Scan for the cell matching the given text and deliver its (X, Y) coordinate at center. 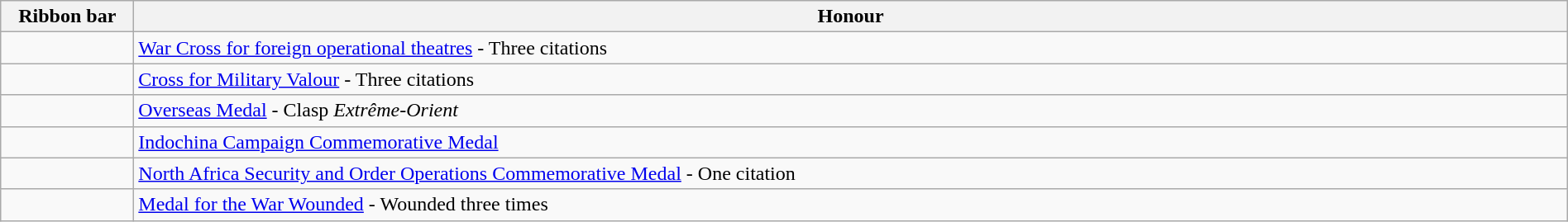
Medal for the War Wounded - Wounded three times (850, 205)
Cross for Military Valour - Three citations (850, 79)
Overseas Medal - Clasp Extrême-Orient (850, 111)
Ribbon bar (68, 17)
North Africa Security and Order Operations Commemorative Medal - One citation (850, 173)
Indochina Campaign Commemorative Medal (850, 142)
War Cross for foreign operational theatres - Three citations (850, 48)
Honour (850, 17)
